Scan for the cell matching the given text and deliver its [x, y] coordinate at center. 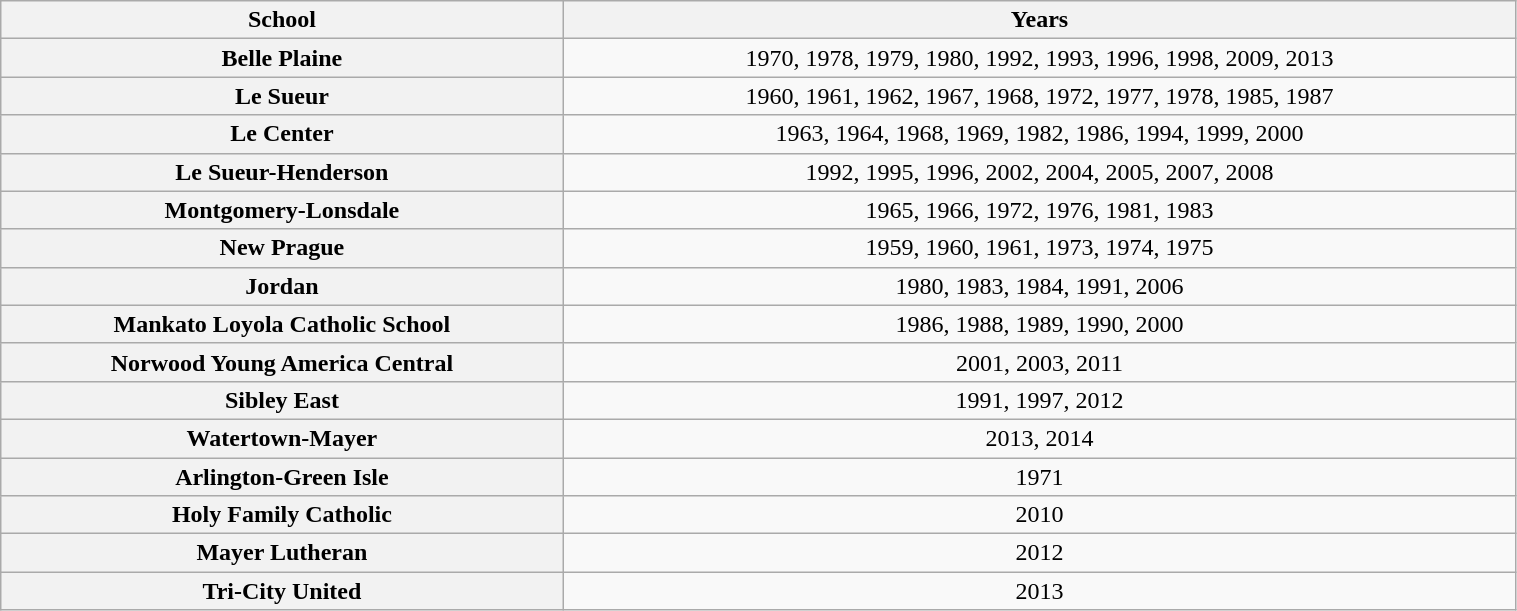
Montgomery-Lonsdale [282, 210]
1980, 1983, 1984, 1991, 2006 [1040, 286]
Jordan [282, 286]
2013, 2014 [1040, 438]
Mankato Loyola Catholic School [282, 324]
Tri-City United [282, 591]
School [282, 20]
1965, 1966, 1972, 1976, 1981, 1983 [1040, 210]
Norwood Young America Central [282, 362]
2013 [1040, 591]
Mayer Lutheran [282, 553]
Sibley East [282, 400]
Arlington-Green Isle [282, 477]
2001, 2003, 2011 [1040, 362]
2010 [1040, 515]
Years [1040, 20]
Watertown-Mayer [282, 438]
1970, 1978, 1979, 1980, 1992, 1993, 1996, 1998, 2009, 2013 [1040, 58]
Le Sueur-Henderson [282, 172]
Holy Family Catholic [282, 515]
1991, 1997, 2012 [1040, 400]
1992, 1995, 1996, 2002, 2004, 2005, 2007, 2008 [1040, 172]
2012 [1040, 553]
1960, 1961, 1962, 1967, 1968, 1972, 1977, 1978, 1985, 1987 [1040, 96]
1959, 1960, 1961, 1973, 1974, 1975 [1040, 248]
1986, 1988, 1989, 1990, 2000 [1040, 324]
New Prague [282, 248]
1971 [1040, 477]
Le Sueur [282, 96]
Belle Plaine [282, 58]
Le Center [282, 134]
1963, 1964, 1968, 1969, 1982, 1986, 1994, 1999, 2000 [1040, 134]
